Identify which cell holds the provided text, then report its [x, y] central coordinate. 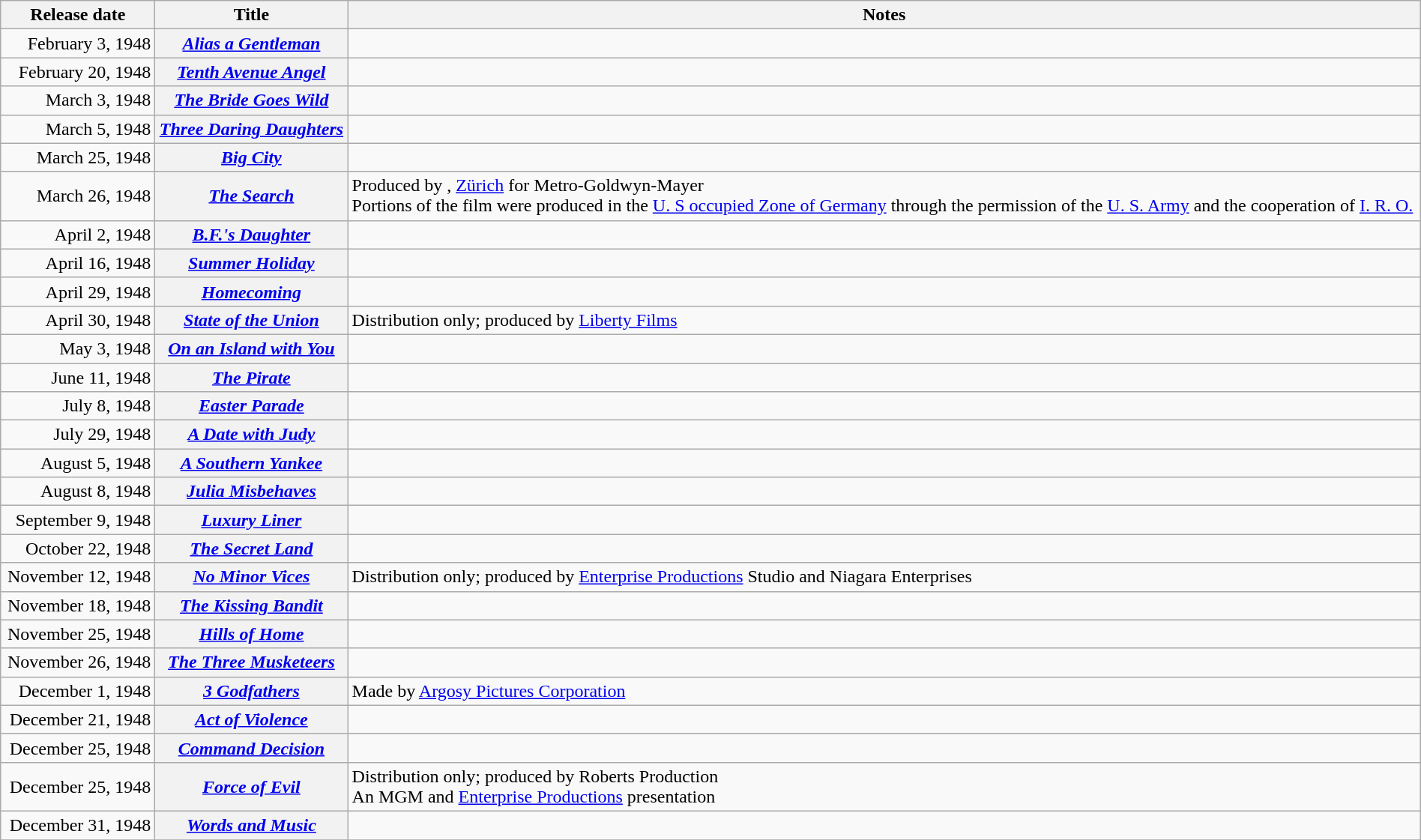
Summer Holiday [252, 263]
December 21, 1948 [78, 719]
Command Decision [252, 748]
December 1, 1948 [78, 691]
State of the Union [252, 320]
April 29, 1948 [78, 291]
Release date [78, 15]
June 11, 1948 [78, 377]
November 25, 1948 [78, 634]
Notes [884, 15]
Act of Violence [252, 719]
Words and Music [252, 825]
The Kissing Bandit [252, 605]
November 12, 1948 [78, 577]
Three Daring Daughters [252, 129]
Alias a Gentleman [252, 43]
Big City [252, 157]
The Secret Land [252, 549]
B.F.'s Daughter [252, 235]
March 25, 1948 [78, 157]
A Date with Judy [252, 435]
Julia Misbehaves [252, 492]
No Minor Vices [252, 577]
April 30, 1948 [78, 320]
Tenth Avenue Angel [252, 72]
October 22, 1948 [78, 549]
July 29, 1948 [78, 435]
April 16, 1948 [78, 263]
April 2, 1948 [78, 235]
September 9, 1948 [78, 520]
August 8, 1948 [78, 492]
February 3, 1948 [78, 43]
Distribution only; produced by Roberts ProductionAn MGM and Enterprise Productions presentation [884, 787]
February 20, 1948 [78, 72]
Title [252, 15]
Distribution only; produced by Liberty Films [884, 320]
3 Godfathers [252, 691]
November 26, 1948 [78, 662]
May 3, 1948 [78, 348]
Luxury Liner [252, 520]
March 5, 1948 [78, 129]
Homecoming [252, 291]
The Search [252, 196]
Made by Argosy Pictures Corporation [884, 691]
August 5, 1948 [78, 463]
The Three Musketeers [252, 662]
The Pirate [252, 377]
Distribution only; produced by Enterprise Productions Studio and Niagara Enterprises [884, 577]
On an Island with You [252, 348]
July 8, 1948 [78, 406]
Hills of Home [252, 634]
Force of Evil [252, 787]
A Southern Yankee [252, 463]
March 26, 1948 [78, 196]
Easter Parade [252, 406]
November 18, 1948 [78, 605]
December 31, 1948 [78, 825]
The Bride Goes Wild [252, 100]
March 3, 1948 [78, 100]
